Search for the cell housing the specified text and yield its [X, Y] center coordinate. 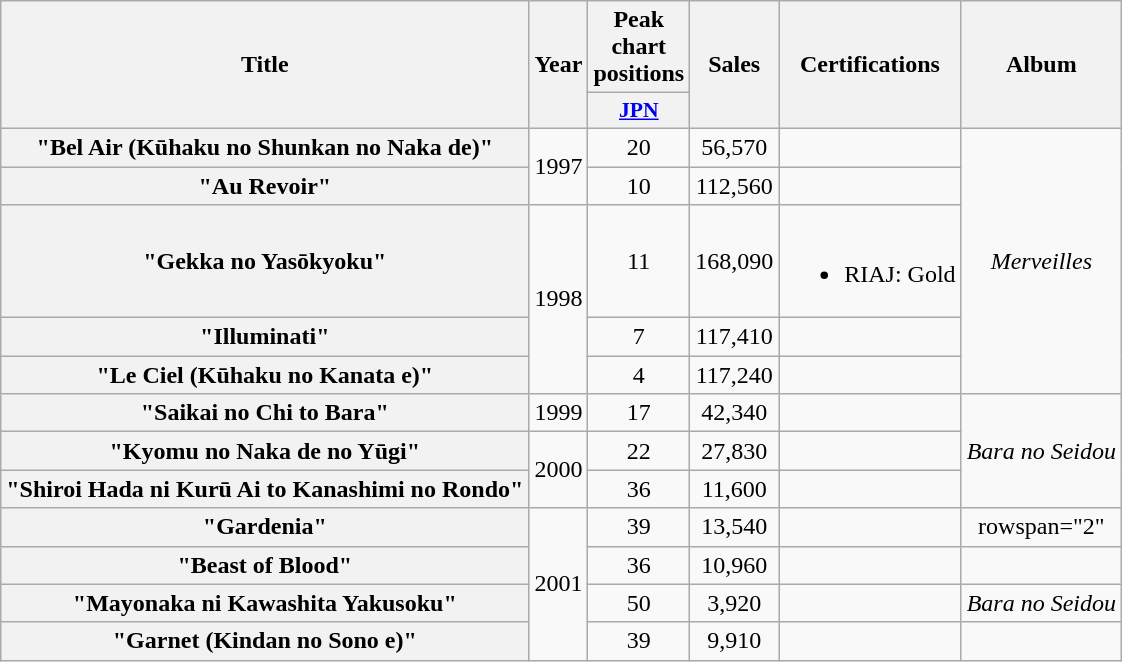
10 [639, 185]
"Au Revoir" [265, 185]
3,920 [734, 603]
Title [265, 65]
168,090 [734, 262]
11 [639, 262]
2000 [558, 470]
"Saikai no Chi to Bara" [265, 413]
Album [1041, 65]
"Gekka no Yasōkyoku" [265, 262]
117,240 [734, 375]
22 [639, 451]
27,830 [734, 451]
JPN [639, 111]
"Kyomu no Naka de no Yūgi" [265, 451]
"Gardenia" [265, 527]
Peak chart positions [639, 47]
7 [639, 337]
"Mayonaka ni Kawashita Yakusoku" [265, 603]
Sales [734, 65]
117,410 [734, 337]
Merveilles [1041, 260]
42,340 [734, 413]
"Bel Air (Kūhaku no Shunkan no Naka de)" [265, 147]
1999 [558, 413]
"Shiroi Hada ni Kurū Ai to Kanashimi no Rondo" [265, 489]
1997 [558, 166]
112,560 [734, 185]
"Illuminati" [265, 337]
20 [639, 147]
"Le Ciel (Kūhaku no Kanata e)" [265, 375]
"Beast of Blood" [265, 565]
11,600 [734, 489]
rowspan="2" [1041, 527]
4 [639, 375]
1998 [558, 300]
9,910 [734, 641]
13,540 [734, 527]
"Garnet (Kindan no Sono e)" [265, 641]
2001 [558, 584]
10,960 [734, 565]
17 [639, 413]
50 [639, 603]
RIAJ: Gold [870, 262]
Certifications [870, 65]
56,570 [734, 147]
Year [558, 65]
